Return the [x, y] coordinate for the center point of the cell that contains the specified text.  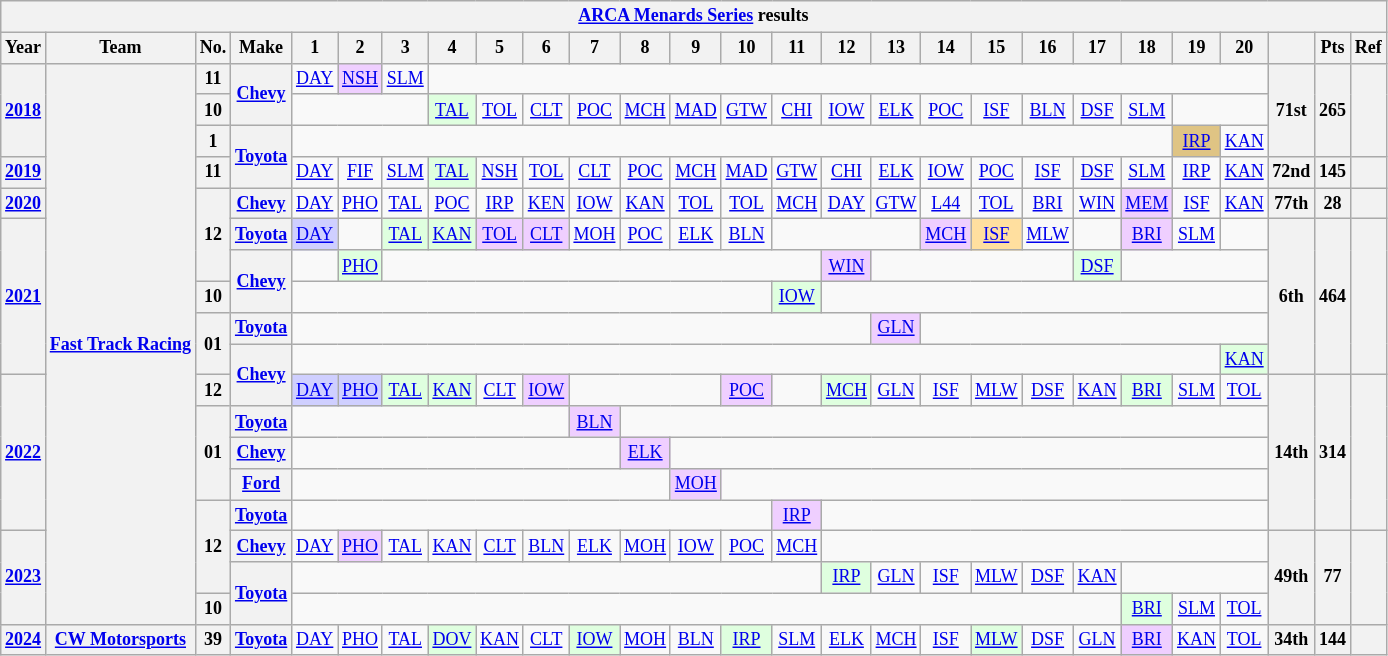
Team [120, 48]
16 [1048, 48]
265 [1333, 110]
CW Motorsports [120, 640]
14th [1292, 453]
2 [360, 48]
9 [696, 48]
14 [946, 48]
77 [1333, 578]
Ford [262, 484]
2020 [24, 204]
77th [1292, 204]
Year [24, 48]
Fast Track Racing [120, 344]
4 [452, 48]
8 [646, 48]
6th [1292, 297]
ARCA Menards Series results [694, 16]
2022 [24, 453]
2023 [24, 578]
28 [1333, 204]
6 [546, 48]
2024 [24, 640]
49th [1292, 578]
Pts [1333, 48]
464 [1333, 297]
Make [262, 48]
13 [896, 48]
KEN [546, 204]
20 [1244, 48]
18 [1147, 48]
FIF [360, 172]
39 [212, 640]
No. [212, 48]
34th [1292, 640]
3 [405, 48]
15 [996, 48]
Ref [1368, 48]
19 [1197, 48]
L44 [946, 204]
DOV [452, 640]
2021 [24, 297]
71st [1292, 110]
2019 [24, 172]
5 [500, 48]
144 [1333, 640]
17 [1097, 48]
145 [1333, 172]
7 [594, 48]
314 [1333, 453]
MEM [1147, 204]
2018 [24, 110]
72nd [1292, 172]
